Capture the cell that displays the provided text and extract its (x, y) central coordinate. 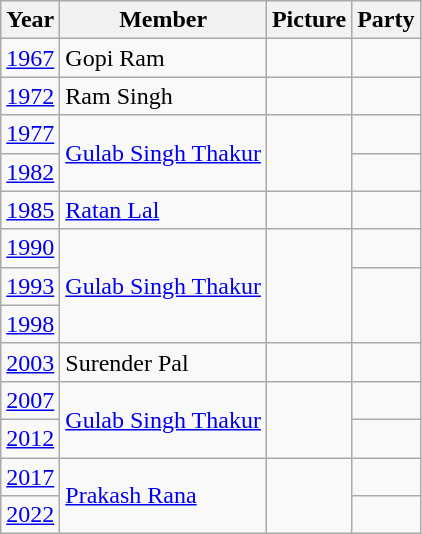
2017 (30, 477)
1972 (30, 96)
Surender Pal (164, 362)
Ram Singh (164, 96)
Member (164, 20)
2012 (30, 438)
Prakash Rana (164, 496)
1967 (30, 58)
1993 (30, 286)
Ratan Lal (164, 210)
1982 (30, 172)
1977 (30, 134)
2007 (30, 400)
Picture (308, 20)
Gopi Ram (164, 58)
Year (30, 20)
2022 (30, 515)
1985 (30, 210)
2003 (30, 362)
1990 (30, 248)
1998 (30, 324)
Party (386, 20)
